Find where the given text appears and provide that cell's center as [x, y] coordinate. 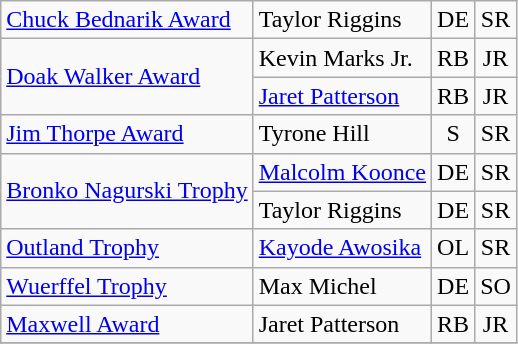
Kevin Marks Jr. [342, 58]
Chuck Bednarik Award [127, 20]
Wuerffel Trophy [127, 286]
Outland Trophy [127, 248]
S [454, 134]
Kayode Awosika [342, 248]
Doak Walker Award [127, 77]
OL [454, 248]
Bronko Nagurski Trophy [127, 191]
Jim Thorpe Award [127, 134]
Malcolm Koonce [342, 172]
Tyrone Hill [342, 134]
SO [496, 286]
Maxwell Award [127, 324]
Max Michel [342, 286]
